Determine the [x, y] coordinate at the center of the cell enclosing the given text.  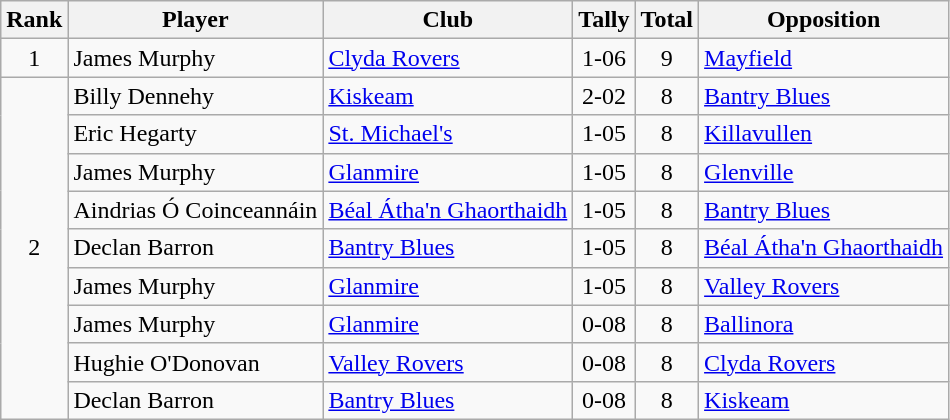
Opposition [824, 20]
Rank [34, 20]
Glenville [824, 172]
Eric Hegarty [196, 134]
Club [448, 20]
9 [667, 58]
1 [34, 58]
1-06 [604, 58]
Tally [604, 20]
Total [667, 20]
Killavullen [824, 134]
Hughie O'Donovan [196, 362]
2-02 [604, 96]
2 [34, 248]
St. Michael's [448, 134]
Mayfield [824, 58]
Player [196, 20]
Aindrias Ó Coinceannáin [196, 210]
Billy Dennehy [196, 96]
Ballinora [824, 324]
